Pinpoint the cell where the given text exists, returning its (x, y) midpoint coordinate. 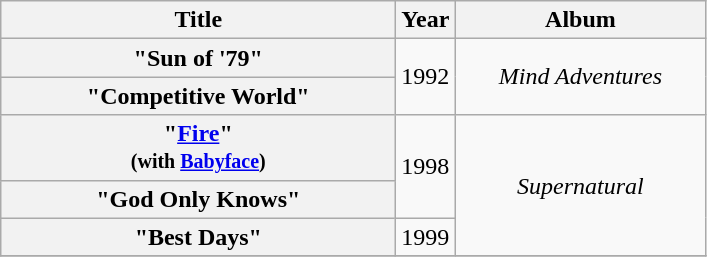
Title (198, 20)
"Best Days" (198, 237)
"Fire"(with Babyface) (198, 148)
1999 (426, 237)
Year (426, 20)
1998 (426, 166)
Supernatural (580, 186)
Album (580, 20)
"Sun of '79" (198, 58)
1992 (426, 77)
"Competitive World" (198, 96)
"God Only Knows" (198, 199)
Mind Adventures (580, 77)
